Capture the cell that displays the provided text and extract its [X, Y] central coordinate. 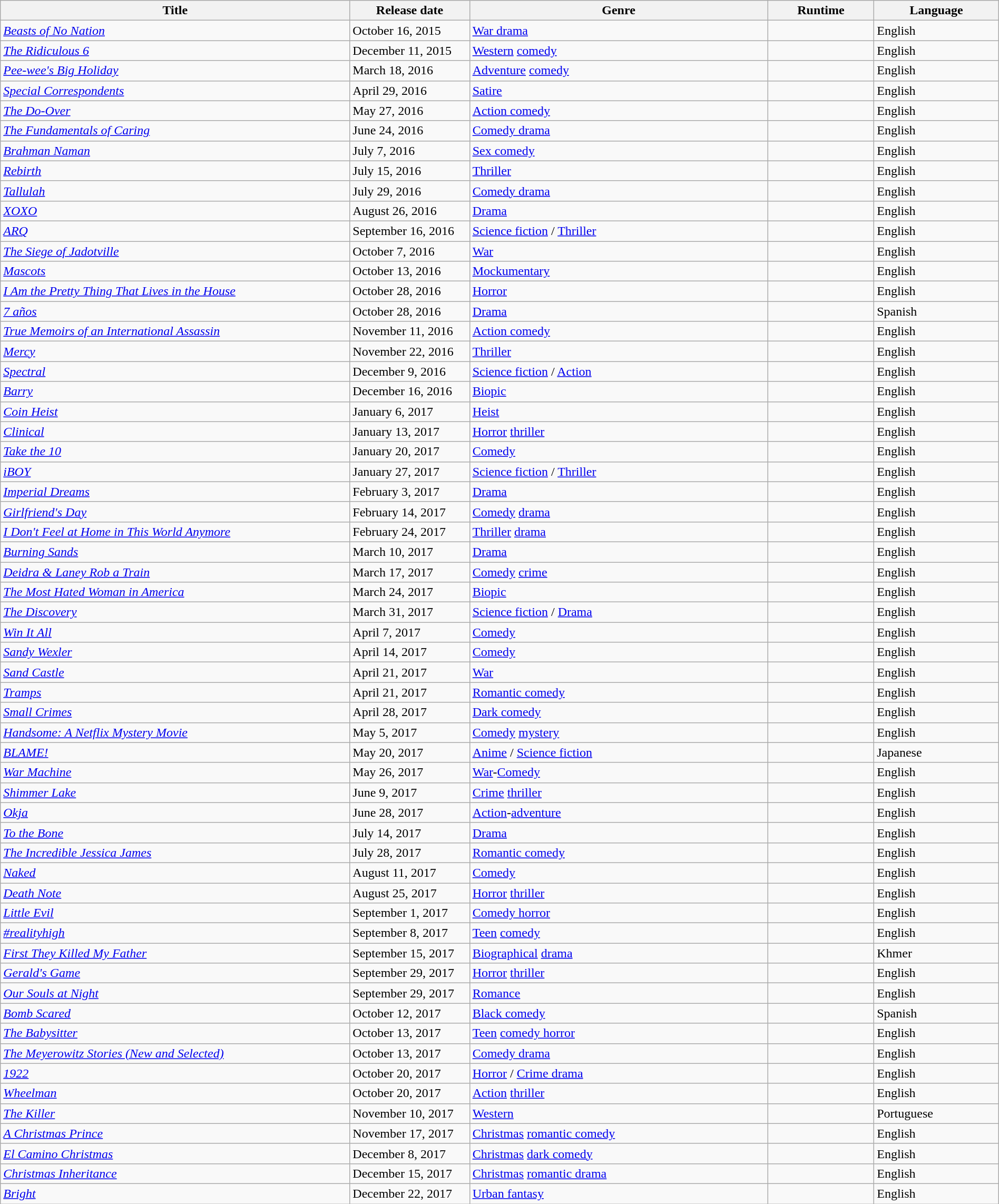
Death Note [175, 893]
December 15, 2017 [410, 1173]
Coin Heist [175, 412]
Western comedy [619, 51]
Mockumentary [619, 271]
November 22, 2016 [410, 351]
Wheelman [175, 1093]
April 14, 2017 [410, 652]
Girlfriend's Day [175, 512]
Little Evil [175, 913]
Sandy Wexler [175, 652]
Black comedy [619, 1013]
October 12, 2017 [410, 1013]
December 22, 2017 [410, 1193]
February 24, 2017 [410, 532]
November 10, 2017 [410, 1113]
Comedy mystery [619, 732]
Sex comedy [619, 151]
I Don't Feel at Home in This World Anymore [175, 532]
May 5, 2017 [410, 732]
Bright [175, 1193]
First They Killed My Father [175, 953]
War-Comedy [619, 772]
To the Bone [175, 833]
May 26, 2017 [410, 772]
Beasts of No Nation [175, 31]
Action thriller [619, 1093]
The Meyerowitz Stories (New and Selected) [175, 1053]
True Memoirs of an International Assassin [175, 331]
May 20, 2017 [410, 752]
August 11, 2017 [410, 873]
XOXO [175, 211]
Science fiction / Drama [619, 612]
Bomb Scared [175, 1013]
7 años [175, 311]
Brahman Naman [175, 151]
Barry [175, 391]
Our Souls at Night [175, 993]
Special Correspondents [175, 91]
Rebirth [175, 171]
War Machine [175, 772]
Urban fantasy [619, 1193]
Handsome: A Netflix Mystery Movie [175, 732]
iBOY [175, 472]
June 9, 2017 [410, 792]
September 15, 2017 [410, 953]
Mascots [175, 271]
The Killer [175, 1113]
Genre [619, 11]
Teen comedy horror [619, 1033]
Satire [619, 91]
Release date [410, 11]
BLAME! [175, 752]
Language [937, 11]
Dark comedy [619, 712]
October 7, 2016 [410, 251]
Crime thriller [619, 792]
April 28, 2017 [410, 712]
#realityhigh [175, 933]
November 11, 2016 [410, 331]
December 9, 2016 [410, 371]
I Am the Pretty Thing That Lives in the House [175, 291]
Horror / Crime drama [619, 1073]
March 18, 2016 [410, 71]
Okja [175, 813]
Small Crimes [175, 712]
July 29, 2016 [410, 191]
Biographical drama [619, 953]
Romance [619, 993]
October 16, 2015 [410, 31]
December 11, 2015 [410, 51]
July 28, 2017 [410, 853]
March 17, 2017 [410, 572]
July 15, 2016 [410, 171]
Christmas romantic comedy [619, 1133]
January 13, 2017 [410, 432]
Clinical [175, 432]
December 16, 2016 [410, 391]
April 29, 2016 [410, 91]
April 7, 2017 [410, 632]
Take the 10 [175, 452]
The Most Hated Woman in America [175, 592]
March 31, 2017 [410, 612]
ARQ [175, 231]
Pee-wee's Big Holiday [175, 71]
Horror [619, 291]
March 10, 2017 [410, 552]
Teen comedy [619, 933]
1922 [175, 1073]
Comedy crime [619, 572]
Tramps [175, 692]
September 8, 2017 [410, 933]
Christmas Inheritance [175, 1173]
The Incredible Jessica James [175, 853]
The Siege of Jadotville [175, 251]
Action-adventure [619, 813]
Title [175, 11]
January 6, 2017 [410, 412]
August 25, 2017 [410, 893]
July 7, 2016 [410, 151]
July 14, 2017 [410, 833]
Heist [619, 412]
Science fiction / Action [619, 371]
Sand Castle [175, 672]
Deidra & Laney Rob a Train [175, 572]
Spectral [175, 371]
Western [619, 1113]
June 28, 2017 [410, 813]
Adventure comedy [619, 71]
February 14, 2017 [410, 512]
Burning Sands [175, 552]
War drama [619, 31]
A Christmas Prince [175, 1133]
August 26, 2016 [410, 211]
Thriller drama [619, 532]
September 16, 2016 [410, 231]
Gerald's Game [175, 973]
The Babysitter [175, 1033]
The Ridiculous 6 [175, 51]
Win It All [175, 632]
May 27, 2016 [410, 111]
November 17, 2017 [410, 1133]
The Do-Over [175, 111]
Mercy [175, 351]
Portuguese [937, 1113]
Christmas dark comedy [619, 1153]
Naked [175, 873]
December 8, 2017 [410, 1153]
Japanese [937, 752]
October 13, 2016 [410, 271]
February 3, 2017 [410, 492]
Anime / Science fiction [619, 752]
September 1, 2017 [410, 913]
Khmer [937, 953]
Comedy horror [619, 913]
Christmas romantic drama [619, 1173]
The Discovery [175, 612]
Imperial Dreams [175, 492]
The Fundamentals of Caring [175, 131]
El Camino Christmas [175, 1153]
March 24, 2017 [410, 592]
Shimmer Lake [175, 792]
January 27, 2017 [410, 472]
Runtime [821, 11]
January 20, 2017 [410, 452]
Tallulah [175, 191]
June 24, 2016 [410, 131]
